Capture the cell that displays the provided text and extract its [X, Y] central coordinate. 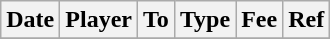
Player [99, 20]
Type [204, 20]
Ref [306, 20]
Fee [260, 20]
To [156, 20]
Date [30, 20]
